Return (x, y) of the center of cell containing provided text 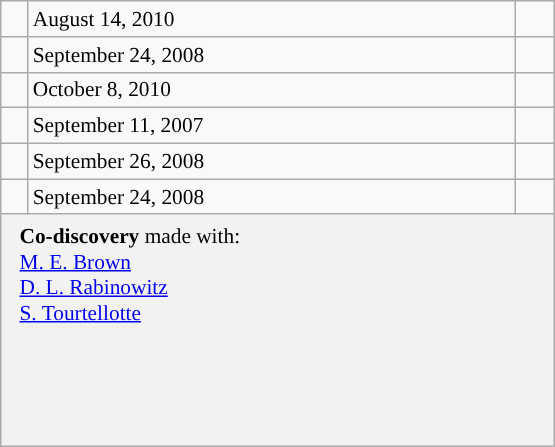
August 14, 2010 (272, 19)
September 11, 2007 (272, 126)
September 26, 2008 (272, 161)
October 8, 2010 (272, 90)
Co-discovery made with: M. E. Brown D. L. Rabinowitz S. Tourtellotte (278, 330)
